Detect which cell encompasses the target text, then output its (x, y) center coordinate. 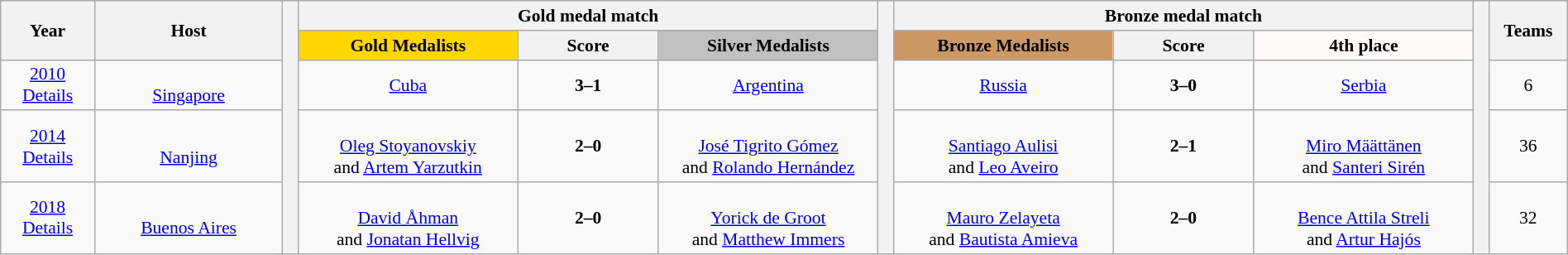
Singapore (189, 84)
2–1 (1183, 147)
Gold medal match (589, 16)
2010Details (48, 84)
Nanjing (189, 147)
32 (1528, 219)
José Tigrito Gómezand Rolando Hernández (767, 147)
Mauro Zelayetaand Bautista Amieva (1004, 219)
Buenos Aires (189, 219)
Bronze Medalists (1004, 46)
Host (189, 30)
2018Details (48, 219)
Santiago Aulisiand Leo Aveiro (1004, 147)
Yorick de Grootand Matthew Immers (767, 219)
Silver Medalists (767, 46)
Gold Medalists (409, 46)
3–1 (588, 84)
Cuba (409, 84)
3–0 (1183, 84)
David Åhmanand Jonatan Hellvig (409, 219)
36 (1528, 147)
Bronze medal match (1184, 16)
4th place (1363, 46)
Teams (1528, 30)
6 (1528, 84)
Miro Määttänenand Santeri Sirén (1363, 147)
2014Details (48, 147)
Russia (1004, 84)
Serbia (1363, 84)
Bence Attila Streliand Artur Hajós (1363, 219)
Year (48, 30)
Oleg Stoyanovskiyand Artem Yarzutkin (409, 147)
Argentina (767, 84)
